Pinpoint the cell where the given text exists, returning its (x, y) midpoint coordinate. 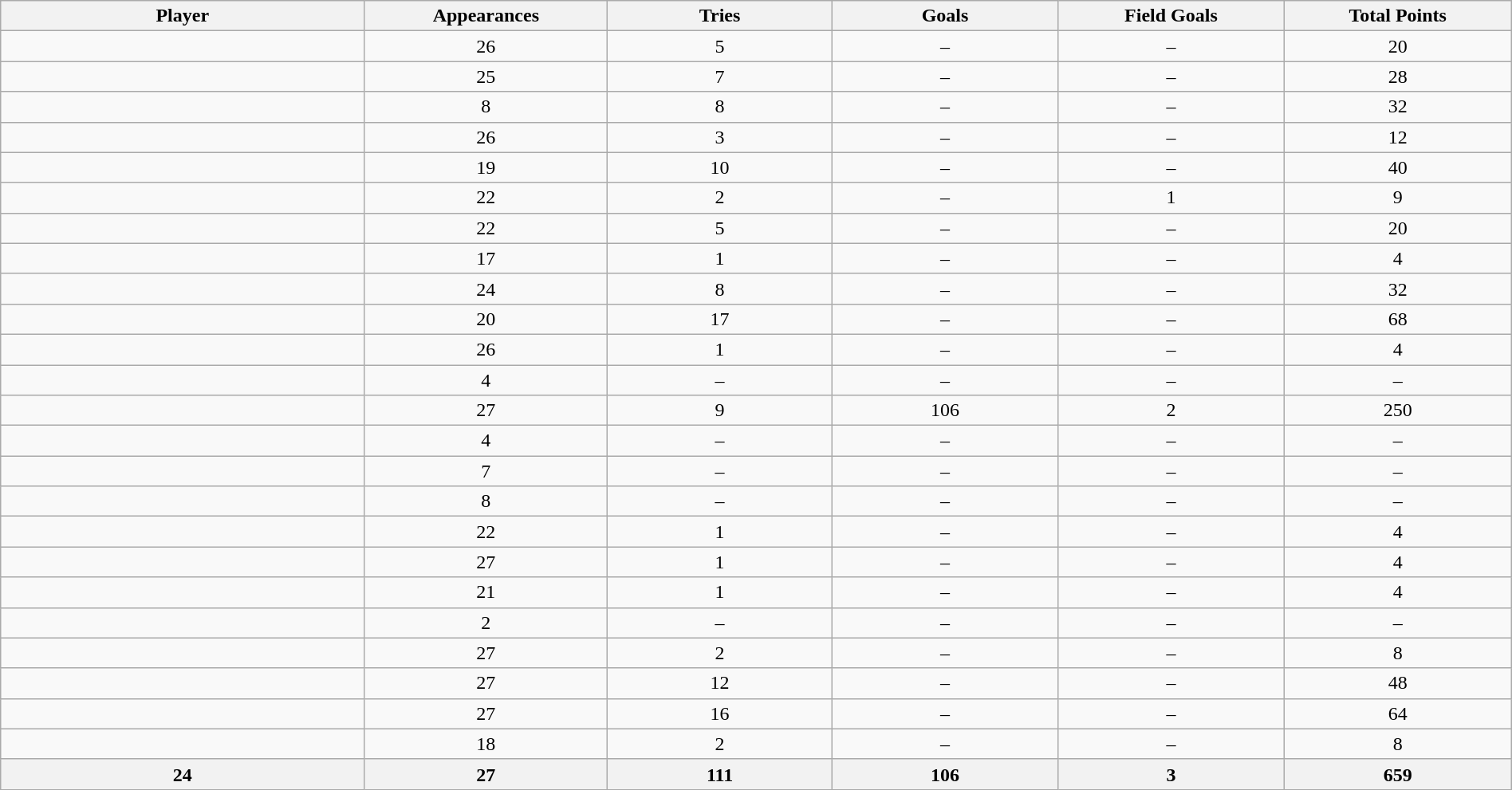
19 (486, 167)
40 (1397, 167)
68 (1397, 319)
28 (1397, 77)
Tries (719, 16)
Field Goals (1171, 16)
Total Points (1397, 16)
25 (486, 77)
111 (719, 774)
16 (719, 713)
659 (1397, 774)
10 (719, 167)
21 (486, 592)
250 (1397, 411)
64 (1397, 713)
48 (1397, 683)
18 (486, 744)
Player (183, 16)
Goals (944, 16)
Appearances (486, 16)
